Find where the given text appears and provide that cell's center as [x, y] coordinate. 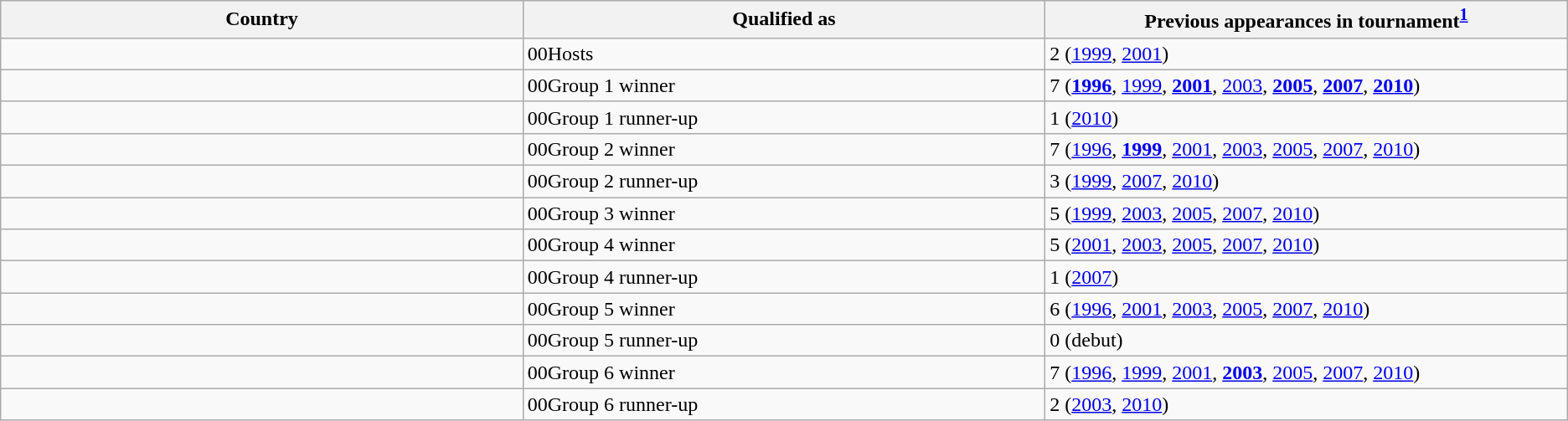
6 (1996, 2001, 2003, 2005, 2007, 2010) [1307, 309]
5 (1999, 2003, 2005, 2007, 2010) [1307, 213]
00Group 3 winner [784, 213]
00Group 1 runner-up [784, 117]
00Group 4 winner [784, 245]
00Group 5 winner [784, 309]
00Group 4 runner-up [784, 277]
00Group 2 winner [784, 149]
00Group 6 winner [784, 372]
00Group 6 runner-up [784, 404]
Previous appearances in tournament1 [1307, 20]
Country [261, 20]
3 (1999, 2007, 2010) [1307, 182]
1 (2010) [1307, 117]
00Group 2 runner-up [784, 182]
0 (debut) [1307, 341]
00Hosts [784, 54]
00Group 5 runner-up [784, 341]
Qualified as [784, 20]
1 (2007) [1307, 277]
2 (1999, 2001) [1307, 54]
5 (2001, 2003, 2005, 2007, 2010) [1307, 245]
2 (2003, 2010) [1307, 404]
00Group 1 winner [784, 85]
